Return (x, y) of the center of cell containing provided text 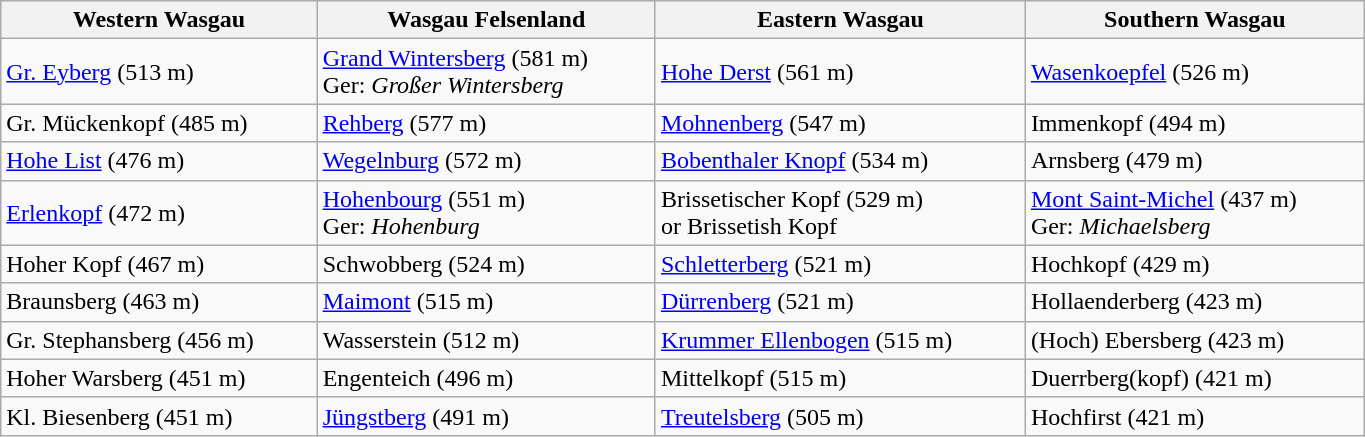
Kl. Biesenberg (451 m) (159, 416)
Schwobberg (524 m) (486, 264)
Engenteich (496 m) (486, 378)
Wasgau Felsenland (486, 20)
Hohe List (476 m) (159, 161)
Hohenbourg (551 m) Ger: Hohenburg (486, 212)
Rehberg (577 m) (486, 123)
(Hoch) Ebersberg (423 m) (1194, 340)
Wegelnburg (572 m) (486, 161)
Maimont (515 m) (486, 302)
Mittelkopf (515 m) (840, 378)
Grand Wintersberg (581 m) Ger: Großer Wintersberg (486, 72)
Hochfirst (421 m) (1194, 416)
Erlenkopf (472 m) (159, 212)
Mont Saint-Michel (437 m) Ger: Michaelsberg (1194, 212)
Wasserstein (512 m) (486, 340)
Jüngstberg (491 m) (486, 416)
Arnsberg (479 m) (1194, 161)
Hollaenderberg (423 m) (1194, 302)
Braunsberg (463 m) (159, 302)
Gr. Mückenkopf (485 m) (159, 123)
Hohe Derst (561 m) (840, 72)
Southern Wasgau (1194, 20)
Immenkopf (494 m) (1194, 123)
Krummer Ellenbogen (515 m) (840, 340)
Brissetischer Kopf (529 m)or Brissetish Kopf (840, 212)
Hoher Warsberg (451 m) (159, 378)
Hoher Kopf (467 m) (159, 264)
Gr. Stephansberg (456 m) (159, 340)
Treutelsberg (505 m) (840, 416)
Dürrenberg (521 m) (840, 302)
Western Wasgau (159, 20)
Bobenthaler Knopf (534 m) (840, 161)
Eastern Wasgau (840, 20)
Hochkopf (429 m) (1194, 264)
Duerrberg(kopf) (421 m) (1194, 378)
Gr. Eyberg (513 m) (159, 72)
Wasenkoepfel (526 m) (1194, 72)
Schletterberg (521 m) (840, 264)
Mohnenberg (547 m) (840, 123)
